Identify which cell holds the provided text, then report its (x, y) central coordinate. 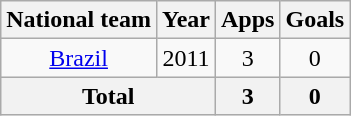
Total (108, 96)
Brazil (79, 58)
Year (186, 20)
Apps (248, 20)
National team (79, 20)
2011 (186, 58)
Goals (315, 20)
